Provide the (x, y) coordinate of the cell's center where the given text is located.  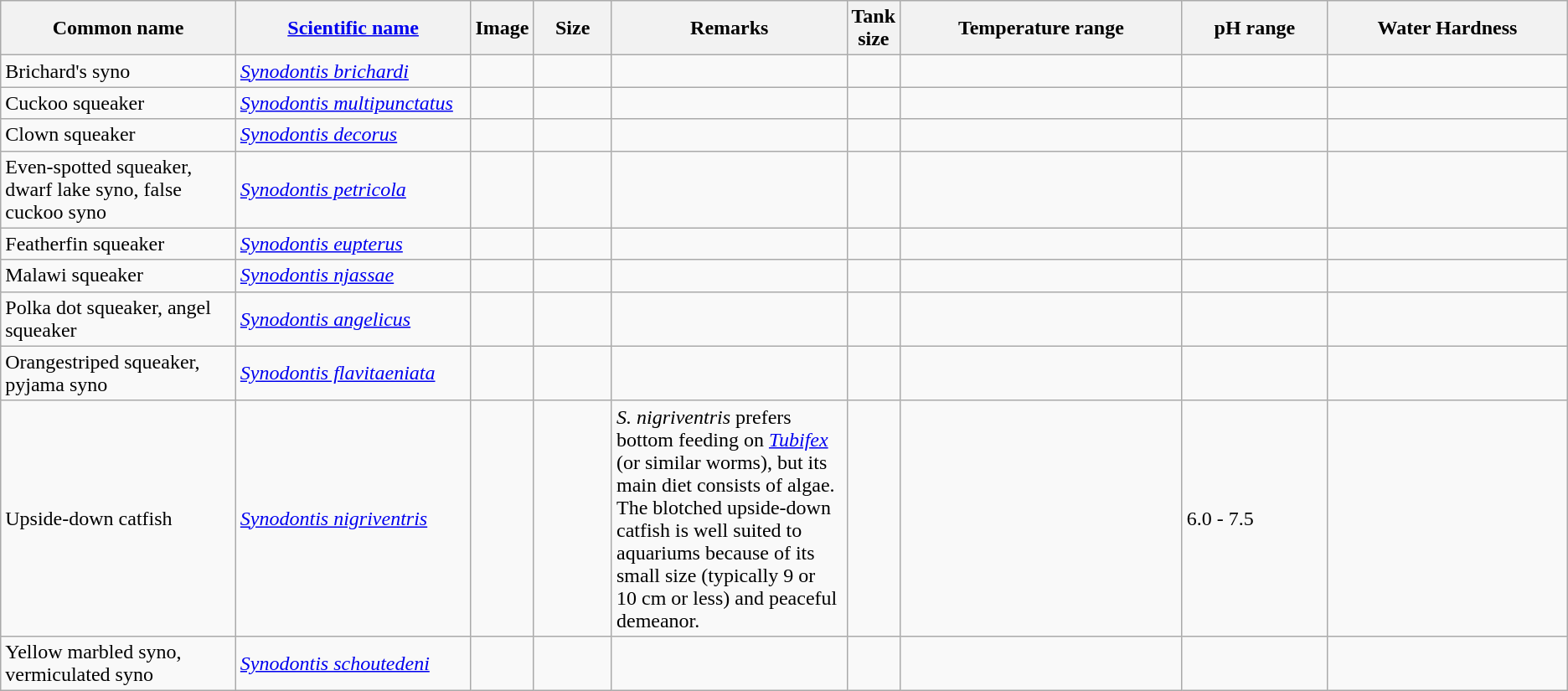
Synodontis multipunctatus (353, 103)
Synodontis angelicus (353, 318)
Orangestriped squeaker, pyjama syno (119, 374)
Brichard's syno (119, 71)
Upside-down catfish (119, 518)
Synodontis petricola (353, 189)
Yellow marbled syno, vermiculated syno (119, 663)
Synodontis schoutedeni (353, 663)
Cuckoo squeaker (119, 103)
Featherfin squeaker (119, 244)
Scientific name (353, 28)
Remarks (729, 28)
Even-spotted squeaker, dwarf lake syno, false cuckoo syno (119, 189)
6.0 - 7.5 (1255, 518)
Synodontis flavitaeniata (353, 374)
Synodontis decorus (353, 135)
Polka dot squeaker, angel squeaker (119, 318)
Tank size (874, 28)
Malawi squeaker (119, 276)
pH range (1255, 28)
Temperature range (1042, 28)
Image (503, 28)
Clown squeaker (119, 135)
Synodontis eupterus (353, 244)
Synodontis njassae (353, 276)
Synodontis brichardi (353, 71)
Water Hardness (1447, 28)
Common name (119, 28)
Synodontis nigriventris (353, 518)
Size (573, 28)
